Pinpoint the cell where the given text exists, returning its (X, Y) midpoint coordinate. 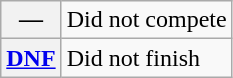
— (31, 20)
DNF (31, 58)
Did not compete (146, 20)
Did not finish (146, 58)
